For the text-containing cell, return its midpoint in (x, y) coordinate format. 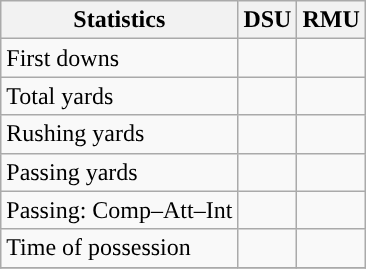
Passing yards (120, 172)
First downs (120, 58)
RMU (331, 20)
Total yards (120, 96)
Passing: Comp–Att–Int (120, 210)
DSU (268, 20)
Statistics (120, 20)
Rushing yards (120, 134)
Time of possession (120, 248)
